For the text-containing cell, return its midpoint in (X, Y) coordinate format. 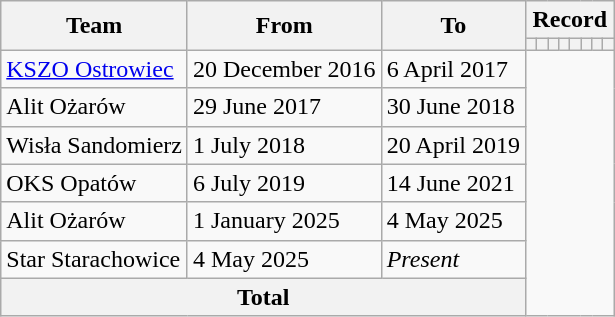
1 July 2018 (284, 145)
Record (570, 20)
Total (264, 297)
20 April 2019 (453, 145)
From (284, 26)
6 April 2017 (453, 69)
30 June 2018 (453, 107)
KSZO Ostrowiec (94, 69)
20 December 2016 (284, 69)
To (453, 26)
6 July 2019 (284, 183)
Star Starachowice (94, 259)
OKS Opatów (94, 183)
29 June 2017 (284, 107)
Team (94, 26)
Wisła Sandomierz (94, 145)
14 June 2021 (453, 183)
1 January 2025 (284, 221)
Present (453, 259)
